Locate the cell with the specified text and output its (x, y) center coordinate. 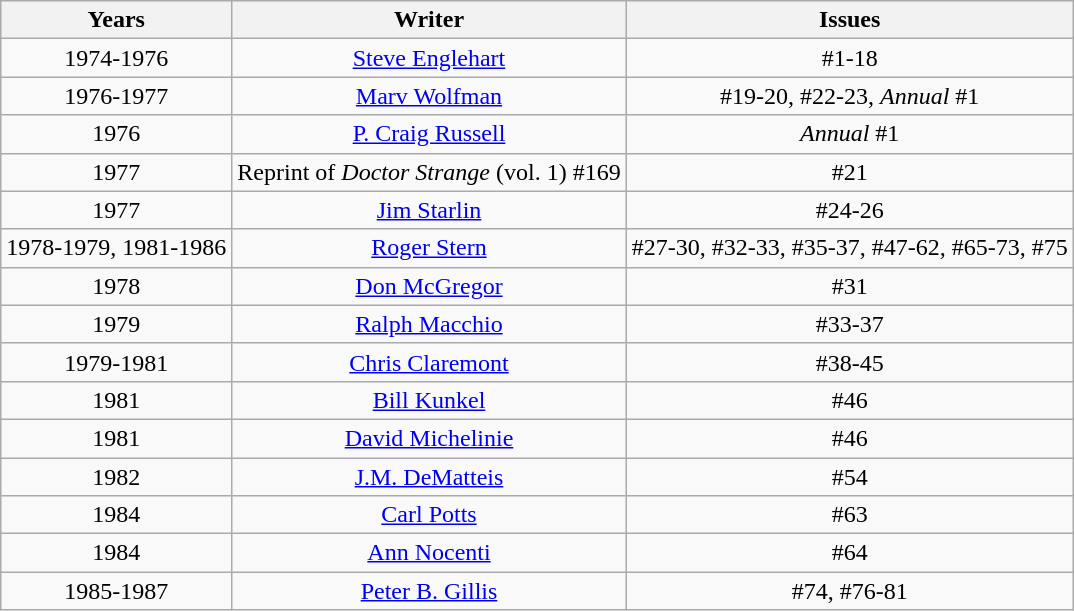
Roger Stern (429, 248)
Peter B. Gillis (429, 591)
Writer (429, 20)
#74, #76-81 (850, 591)
Marv Wolfman (429, 96)
#27-30, #32-33, #35-37, #47-62, #65-73, #75 (850, 248)
#24-26 (850, 210)
Chris Claremont (429, 362)
1982 (116, 477)
#38-45 (850, 362)
Steve Englehart (429, 58)
J.M. DeMatteis (429, 477)
Carl Potts (429, 515)
Bill Kunkel (429, 400)
1979-1981 (116, 362)
Jim Starlin (429, 210)
#63 (850, 515)
Reprint of Doctor Strange (vol. 1) #169 (429, 172)
1978 (116, 286)
David Michelinie (429, 438)
1976-1977 (116, 96)
Annual #1 (850, 134)
#33-37 (850, 324)
Issues (850, 20)
Ralph Macchio (429, 324)
Ann Nocenti (429, 553)
Don McGregor (429, 286)
#64 (850, 553)
1979 (116, 324)
1978-1979, 1981-1986 (116, 248)
1976 (116, 134)
#21 (850, 172)
#1-18 (850, 58)
#54 (850, 477)
#19-20, #22-23, Annual #1 (850, 96)
Years (116, 20)
1985-1987 (116, 591)
#31 (850, 286)
P. Craig Russell (429, 134)
1974-1976 (116, 58)
